Scan for the cell matching the given text and deliver its (x, y) coordinate at center. 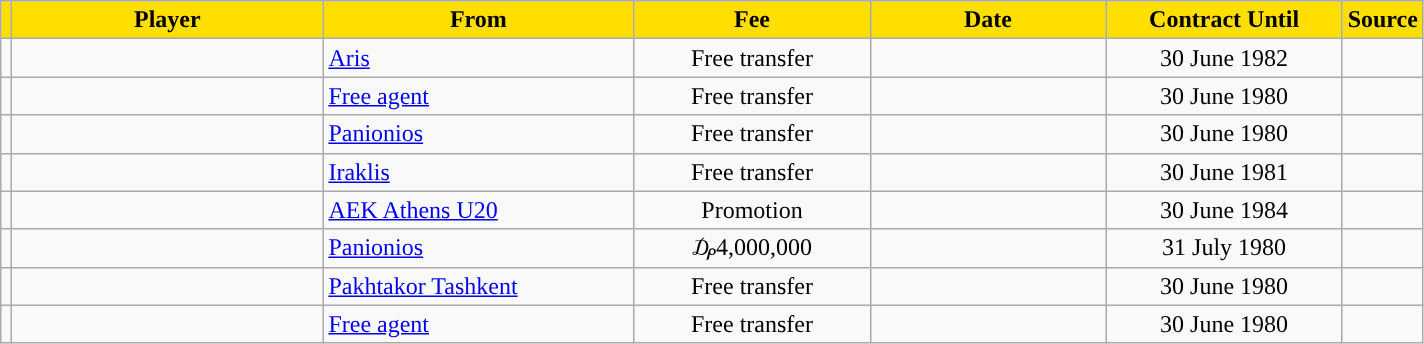
Player (168, 20)
Date (988, 20)
30 June 1984 (1224, 210)
Pakhtakor Tashkent (478, 286)
Contract Until (1224, 20)
Fee (752, 20)
Iraklis (478, 172)
31 July 1980 (1224, 248)
30 June 1982 (1224, 58)
Promotion (752, 210)
30 June 1981 (1224, 172)
AEK Athens U20 (478, 210)
From (478, 20)
₯4,000,000 (752, 248)
Aris (478, 58)
Source (1382, 20)
